Pinpoint the cell where the given text exists, returning its (x, y) midpoint coordinate. 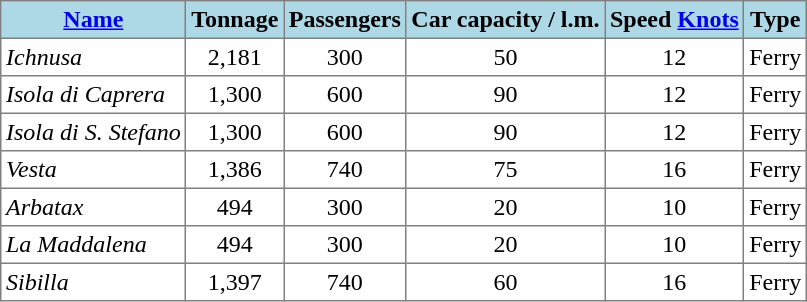
2,181 (235, 57)
Car capacity / l.m. (506, 20)
Arbatax (94, 207)
Isola di S. Stefano (94, 132)
La Maddalena (94, 245)
Isola di Caprera (94, 95)
Sibilla (94, 282)
Speed Knots (674, 20)
50 (506, 57)
Vesta (94, 170)
Passengers (345, 20)
Type (775, 20)
1,386 (235, 170)
Tonnage (235, 20)
1,397 (235, 282)
Ichnusa (94, 57)
75 (506, 170)
Name (94, 20)
60 (506, 282)
